Extract the [X, Y] coordinate from the center of the cell holding the provided text.  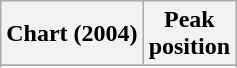
Peakposition [189, 34]
Chart (2004) [72, 34]
